Return the (X, Y) coordinate for the center point of the cell that contains the specified text.  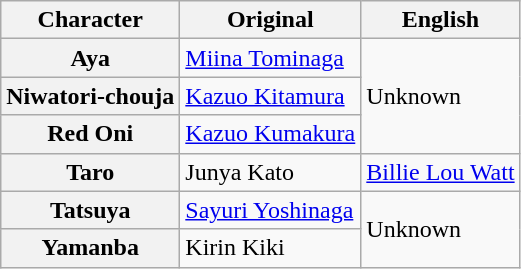
Tatsuya (90, 210)
Yamanba (90, 248)
Junya Kato (270, 172)
Kazuo Kitamura (270, 96)
Aya (90, 58)
Niwatori-chouja (90, 96)
English (440, 20)
Taro (90, 172)
Billie Lou Watt (440, 172)
Kirin Kiki (270, 248)
Sayuri Yoshinaga (270, 210)
Miina Tominaga (270, 58)
Red Oni (90, 134)
Original (270, 20)
Character (90, 20)
Kazuo Kumakura (270, 134)
